For the text-containing cell, return its midpoint in [X, Y] coordinate format. 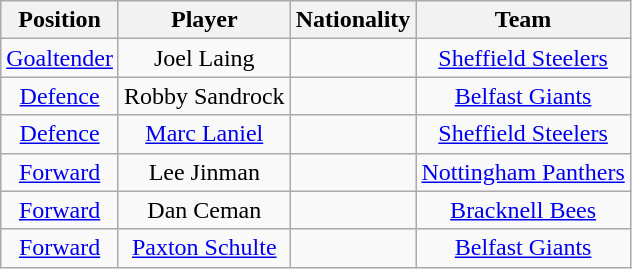
Marc Laniel [204, 134]
Position [60, 20]
Nottingham Panthers [523, 172]
Bracknell Bees [523, 210]
Lee Jinman [204, 172]
Dan Ceman [204, 210]
Paxton Schulte [204, 248]
Nationality [353, 20]
Joel Laing [204, 58]
Player [204, 20]
Goaltender [60, 58]
Robby Sandrock [204, 96]
Team [523, 20]
